Provide the (X, Y) coordinate of the cell's center where the given text is located.  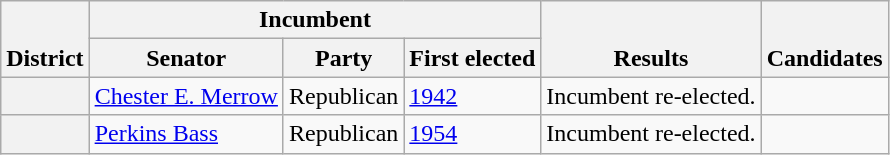
Candidates (824, 39)
Chester E. Merrow (186, 96)
Results (651, 39)
1942 (472, 96)
Party (343, 58)
Incumbent (315, 20)
Perkins Bass (186, 134)
First elected (472, 58)
Senator (186, 58)
1954 (472, 134)
District (45, 39)
